Detect which cell encompasses the target text, then output its (X, Y) center coordinate. 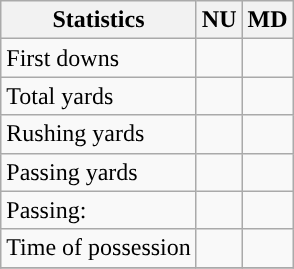
NU (219, 20)
Rushing yards (99, 134)
MD (268, 20)
Time of possession (99, 248)
Statistics (99, 20)
Total yards (99, 96)
First downs (99, 58)
Passing yards (99, 172)
Passing: (99, 210)
